Output the (X, Y) coordinate of the center of the cell containing the given text.  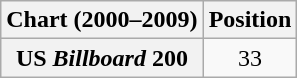
US Billboard 200 (102, 58)
Chart (2000–2009) (102, 20)
Position (250, 20)
33 (250, 58)
